Determine the (X, Y) coordinate at the center of the cell enclosing the given text.  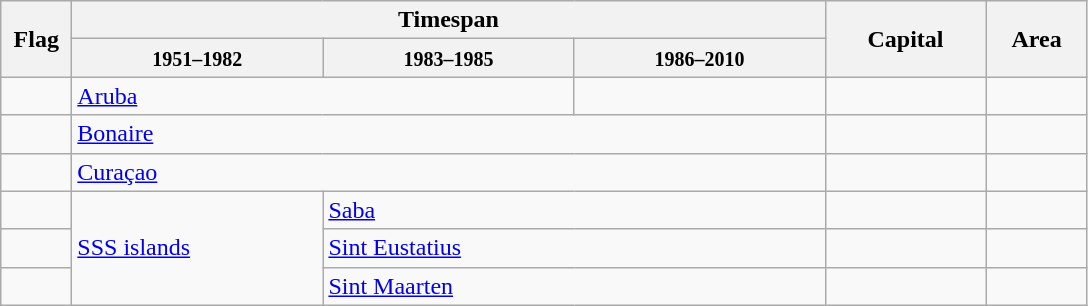
Saba (574, 210)
1951–1982 (198, 58)
SSS islands (198, 248)
1986–2010 (700, 58)
1983–1985 (448, 58)
Bonaire (448, 134)
Flag (36, 39)
Area (1036, 39)
Sint Maarten (574, 286)
Aruba (323, 96)
Capital (906, 39)
Curaçao (448, 172)
Sint Eustatius (574, 248)
Timespan (448, 20)
